Return the [x, y] coordinate for the center point of the cell that contains the specified text.  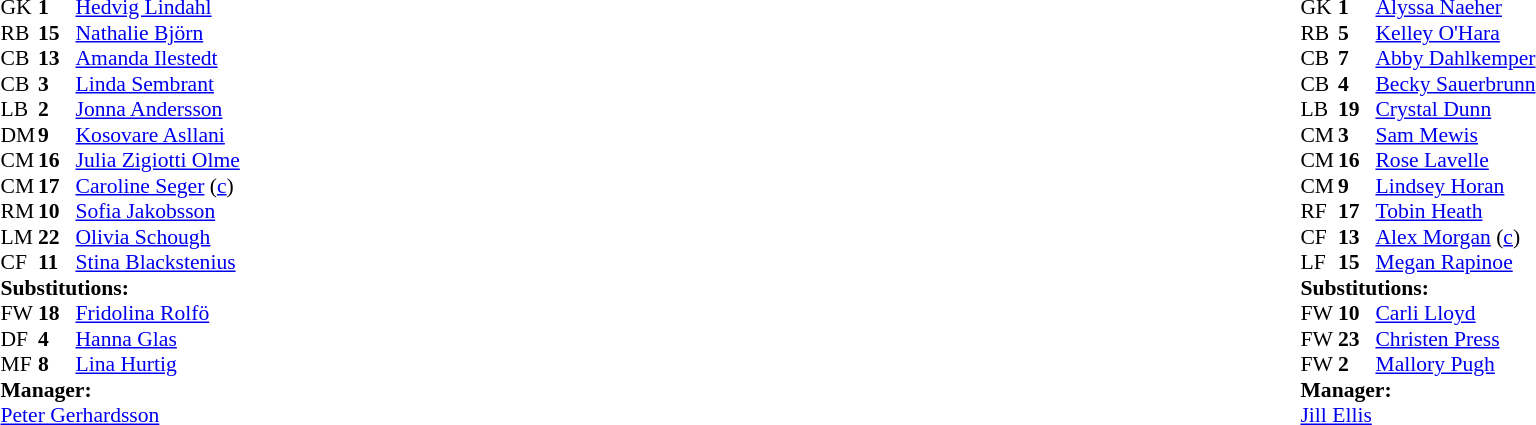
18 [57, 313]
11 [57, 263]
Rose Lavelle [1455, 161]
8 [57, 365]
Jonna Andersson [158, 109]
RM [19, 211]
Tobin Heath [1455, 211]
Linda Sembrant [158, 84]
Alex Morgan (c) [1455, 237]
Hanna Glas [158, 339]
Carli Lloyd [1455, 313]
Kosovare Asllani [158, 135]
Kelley O'Hara [1455, 33]
7 [1357, 59]
DM [19, 135]
Fridolina Rolfö [158, 313]
Megan Rapinoe [1455, 263]
23 [1357, 339]
22 [57, 237]
Nathalie Björn [158, 33]
Lina Hurtig [158, 365]
Julia Zigiotti Olme [158, 161]
Caroline Seger (c) [158, 186]
Becky Sauerbrunn [1455, 84]
19 [1357, 109]
5 [1357, 33]
Amanda Ilestedt [158, 59]
LF [1319, 263]
LM [19, 237]
Sam Mewis [1455, 135]
Crystal Dunn [1455, 109]
Lindsey Horan [1455, 186]
Stina Blackstenius [158, 263]
Olivia Schough [158, 237]
Abby Dahlkemper [1455, 59]
Mallory Pugh [1455, 365]
DF [19, 339]
Sofia Jakobsson [158, 211]
RF [1319, 211]
MF [19, 365]
Christen Press [1455, 339]
